Identify which cell holds the provided text, then report its [X, Y] central coordinate. 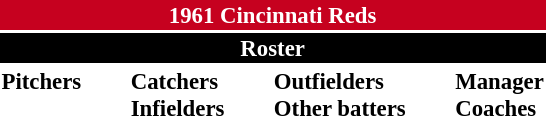
Roster [272, 48]
1961 Cincinnati Reds [272, 15]
